Extract the [X, Y] coordinate from the center of the cell holding the provided text.  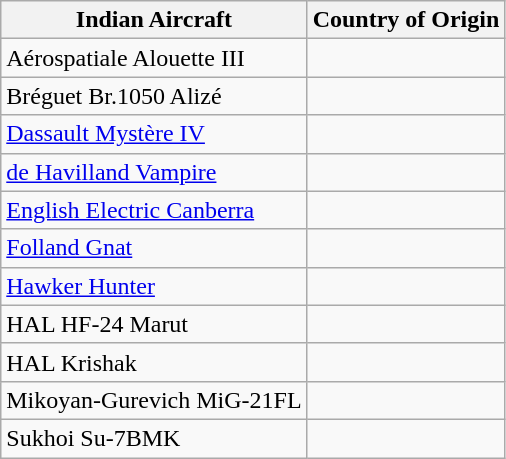
Aérospatiale Alouette III [154, 58]
Sukhoi Su-7BMK [154, 438]
HAL HF-24 Marut [154, 324]
Dassault Mystère IV [154, 134]
English Electric Canberra [154, 210]
Folland Gnat [154, 248]
Hawker Hunter [154, 286]
Bréguet Br.1050 Alizé [154, 96]
Indian Aircraft [154, 20]
Mikoyan-Gurevich MiG-21FL [154, 400]
Country of Origin [406, 20]
de Havilland Vampire [154, 172]
HAL Krishak [154, 362]
